Capture the cell that displays the provided text and extract its (X, Y) central coordinate. 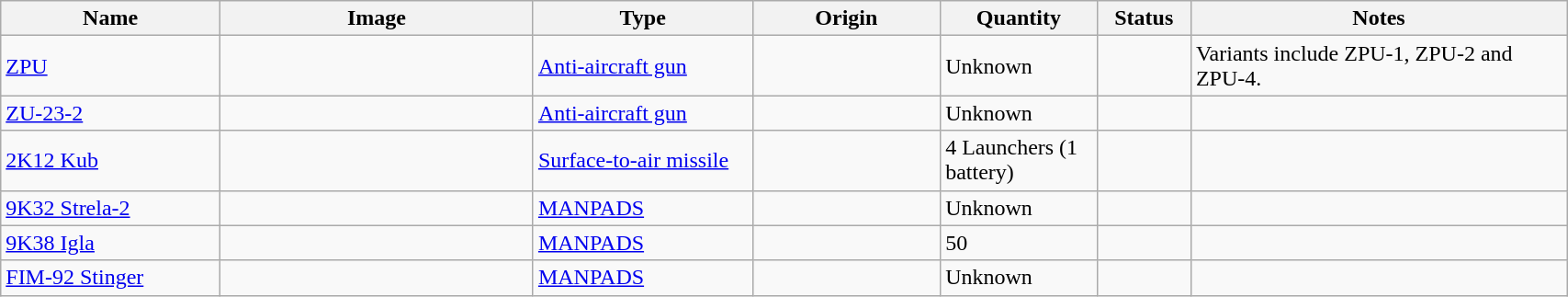
Type (643, 18)
Name (110, 18)
Image (377, 18)
Origin (847, 18)
Variants include ZPU-1, ZPU-2 and ZPU-4. (1378, 66)
Status (1144, 18)
ZU-23-2 (110, 113)
FIM-92 Stinger (110, 278)
9K32 Strela-2 (110, 208)
Quantity (1019, 18)
Notes (1378, 18)
4 Launchers (1 battery) (1019, 160)
Surface-to-air missile (643, 160)
9K38 Igla (110, 243)
2K12 Kub (110, 160)
ZPU (110, 66)
50 (1019, 243)
